From the cell containing the given text, extract its center point as [X, Y] coordinate. 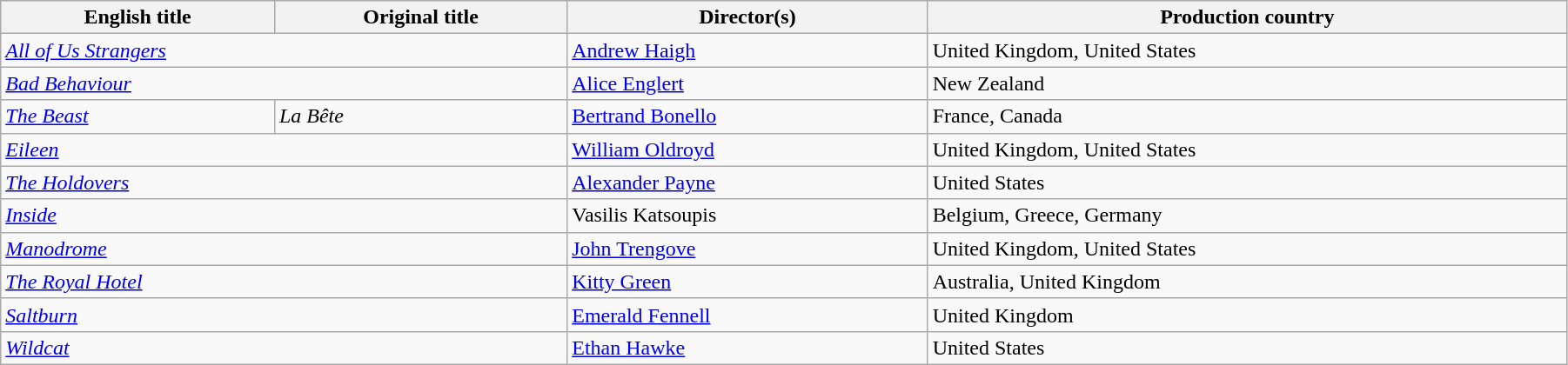
Wildcat [284, 348]
Eileen [284, 149]
Belgium, Greece, Germany [1247, 216]
New Zealand [1247, 83]
Director(s) [747, 17]
Inside [284, 216]
The Beast [137, 116]
Production country [1247, 17]
Andrew Haigh [747, 50]
John Trengove [747, 249]
Alice Englert [747, 83]
All of Us Strangers [284, 50]
Bertrand Bonello [747, 116]
Saltburn [284, 315]
Bad Behaviour [284, 83]
Alexander Payne [747, 182]
Australia, United Kingdom [1247, 282]
The Holdovers [284, 182]
Ethan Hawke [747, 348]
Manodrome [284, 249]
English title [137, 17]
France, Canada [1247, 116]
Vasilis Katsoupis [747, 216]
Kitty Green [747, 282]
Original title [420, 17]
Emerald Fennell [747, 315]
La Bête [420, 116]
The Royal Hotel [284, 282]
United Kingdom [1247, 315]
William Oldroyd [747, 149]
